Find where the given text appears and provide that cell's center as [x, y] coordinate. 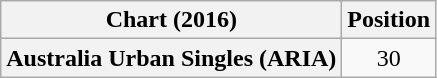
30 [389, 58]
Position [389, 20]
Chart (2016) [172, 20]
Australia Urban Singles (ARIA) [172, 58]
